Extract the [x, y] coordinate from the center of the cell holding the provided text.  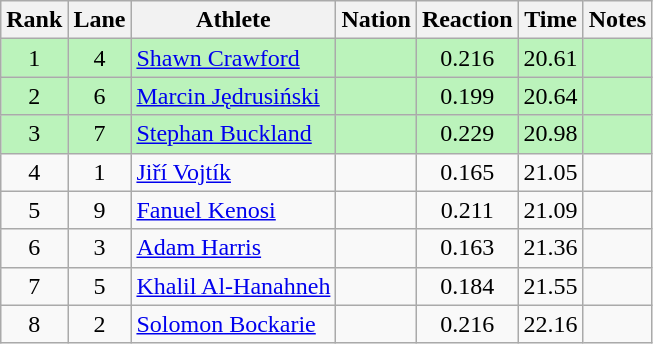
Marcin Jędrusiński [234, 96]
21.55 [550, 286]
Lane [100, 20]
0.229 [467, 134]
Khalil Al-Hanahneh [234, 286]
0.165 [467, 172]
Jiří Vojtík [234, 172]
0.211 [467, 210]
Fanuel Kenosi [234, 210]
Rank [34, 20]
20.98 [550, 134]
Nation [376, 20]
Adam Harris [234, 248]
21.09 [550, 210]
20.64 [550, 96]
22.16 [550, 324]
21.36 [550, 248]
0.163 [467, 248]
21.05 [550, 172]
9 [100, 210]
0.184 [467, 286]
Reaction [467, 20]
Notes [617, 20]
Time [550, 20]
Shawn Crawford [234, 58]
8 [34, 324]
0.199 [467, 96]
Athlete [234, 20]
Solomon Bockarie [234, 324]
Stephan Buckland [234, 134]
20.61 [550, 58]
